Pinpoint the cell where the given text exists, returning its [X, Y] midpoint coordinate. 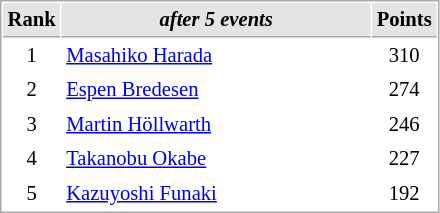
246 [404, 124]
after 5 events [216, 20]
Espen Bredesen [216, 90]
227 [404, 158]
4 [32, 158]
274 [404, 90]
3 [32, 124]
2 [32, 90]
Martin Höllwarth [216, 124]
310 [404, 56]
Points [404, 20]
Takanobu Okabe [216, 158]
5 [32, 194]
192 [404, 194]
Masahiko Harada [216, 56]
Kazuyoshi Funaki [216, 194]
1 [32, 56]
Rank [32, 20]
